From the cell containing the given text, extract its center point as [x, y] coordinate. 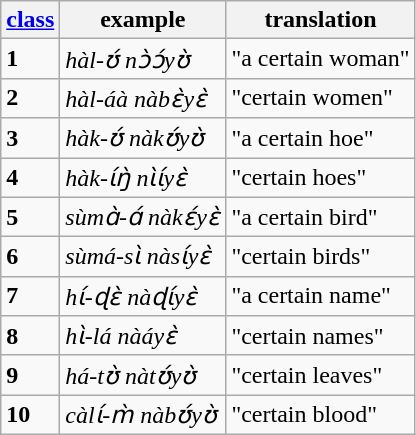
3 [30, 138]
"certain blood" [320, 415]
2 [30, 98]
hɩ́-ɖɛ̀ nàɖɩ́yɛ̀ [143, 296]
"certain birds" [320, 257]
translation [320, 20]
7 [30, 296]
há-tʊ̀ nàtʊ́yʊ̀ [143, 375]
8 [30, 336]
"a certain hoe" [320, 138]
hàl-ʊ́ nɔ̀ɔ́yʊ̀ [143, 59]
càlɩ́-m̀ nàbʊ́yʊ̀ [143, 415]
6 [30, 257]
sùmá-sɩ̀ nàsɩ́yɛ̀ [143, 257]
"certain hoes" [320, 178]
9 [30, 375]
hàk-ɩ́ŋ̀ nɩ̀ɩ́yɛ̀ [143, 178]
hɩ̀-lá nàáyɛ̀ [143, 336]
4 [30, 178]
10 [30, 415]
example [143, 20]
"a certain name" [320, 296]
"a certain woman" [320, 59]
"certain women" [320, 98]
1 [30, 59]
"a certain bird" [320, 217]
hàl-áà nàbɛ̀yɛ̀ [143, 98]
class [30, 20]
sùmɑ̀-ɑ́ nàkɛ́yɛ̀ [143, 217]
"certain leaves" [320, 375]
"certain names" [320, 336]
5 [30, 217]
hàk-ʊ́ nàkʊ́yʊ̀ [143, 138]
